Provide the [X, Y] coordinate of the cell's center where the given text is located.  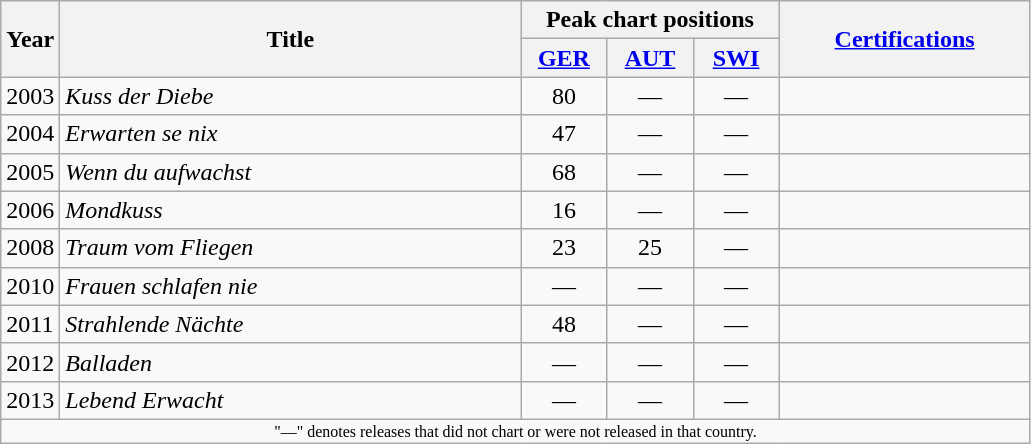
Mondkuss [290, 210]
2010 [30, 286]
Wenn du aufwachst [290, 172]
Traum vom Fliegen [290, 248]
23 [564, 248]
Balladen [290, 362]
Strahlende Nächte [290, 324]
2005 [30, 172]
48 [564, 324]
2012 [30, 362]
Year [30, 39]
2008 [30, 248]
2003 [30, 96]
68 [564, 172]
Kuss der Diebe [290, 96]
AUT [650, 58]
GER [564, 58]
"—" denotes releases that did not chart or were not released in that country. [516, 431]
80 [564, 96]
2013 [30, 400]
Certifications [904, 39]
2006 [30, 210]
25 [650, 248]
Frauen schlafen nie [290, 286]
Peak chart positions [650, 20]
SWI [736, 58]
2011 [30, 324]
16 [564, 210]
Erwarten se nix [290, 134]
Lebend Erwacht [290, 400]
Title [290, 39]
2004 [30, 134]
47 [564, 134]
